Scan for the cell matching the given text and deliver its [X, Y] coordinate at center. 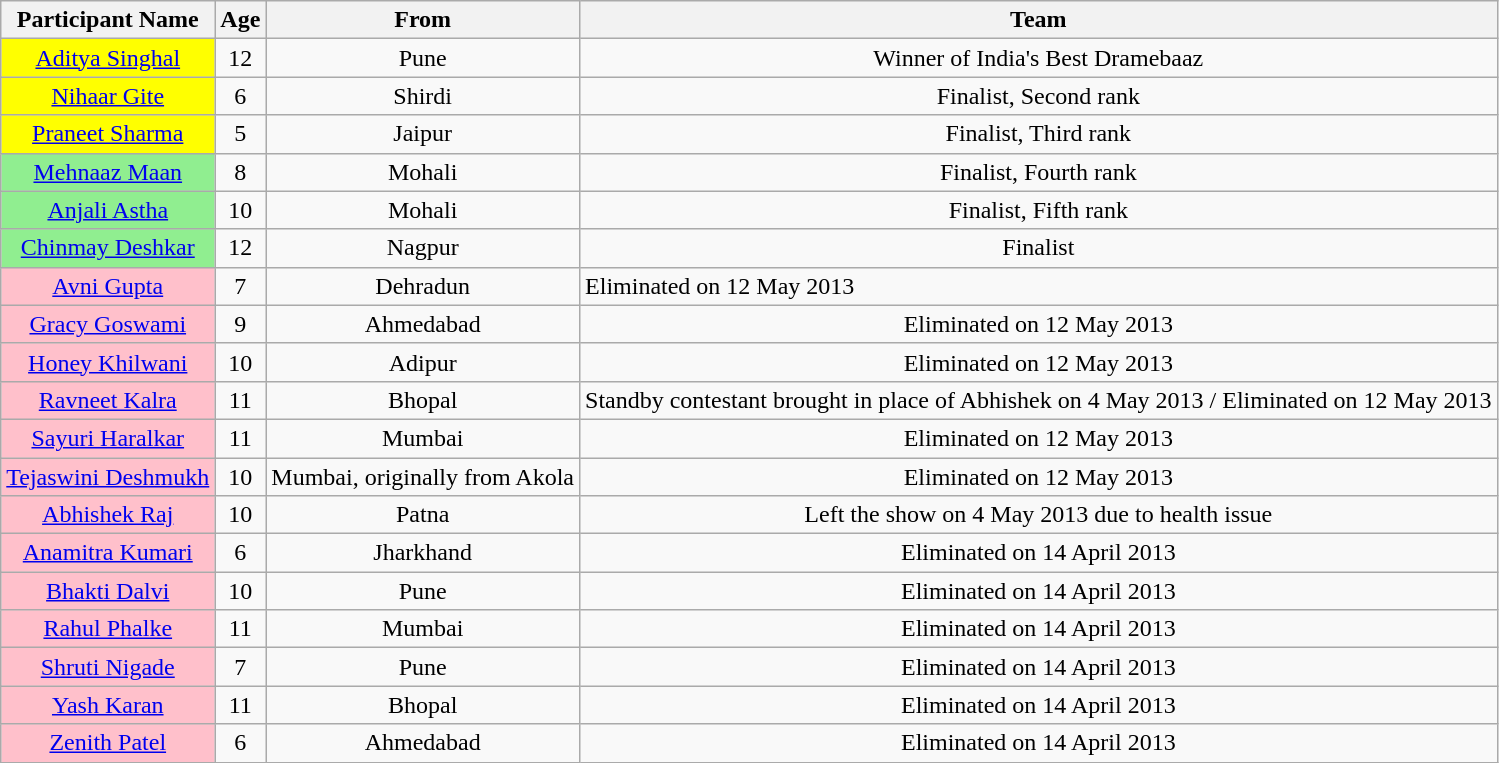
Standby contestant brought in place of Abhishek on 4 May 2013 / Eliminated on 12 May 2013 [1039, 400]
Left the show on 4 May 2013 due to health issue [1039, 515]
Yash Karan [108, 705]
Avni Gupta [108, 286]
Abhishek Raj [108, 515]
Team [1039, 20]
Age [240, 20]
Adipur [423, 362]
Jharkhand [423, 553]
Tejaswini Deshmukh [108, 477]
Praneet Sharma [108, 134]
Patna [423, 515]
Shirdi [423, 96]
Mehnaaz Maan [108, 172]
Nihaar Gite [108, 96]
Chinmay Deshkar [108, 248]
Mumbai, originally from Akola [423, 477]
Rahul Phalke [108, 629]
Finalist, Fourth rank [1039, 172]
From [423, 20]
Finalist, Third rank [1039, 134]
Participant Name [108, 20]
Winner of India's Best Dramebaaz [1039, 58]
Sayuri Haralkar [108, 438]
Honey Khilwani [108, 362]
8 [240, 172]
Bhakti Dalvi [108, 591]
5 [240, 134]
Jaipur [423, 134]
Aditya Singhal [108, 58]
Zenith Patel [108, 743]
Dehradun [423, 286]
Anjali Astha [108, 210]
Gracy Goswami [108, 324]
Ravneet Kalra [108, 400]
Finalist [1039, 248]
9 [240, 324]
Finalist, Fifth rank [1039, 210]
Finalist, Second rank [1039, 96]
Nagpur [423, 248]
Shruti Nigade [108, 667]
Anamitra Kumari [108, 553]
